Extract the (X, Y) coordinate from the center of the cell holding the provided text.  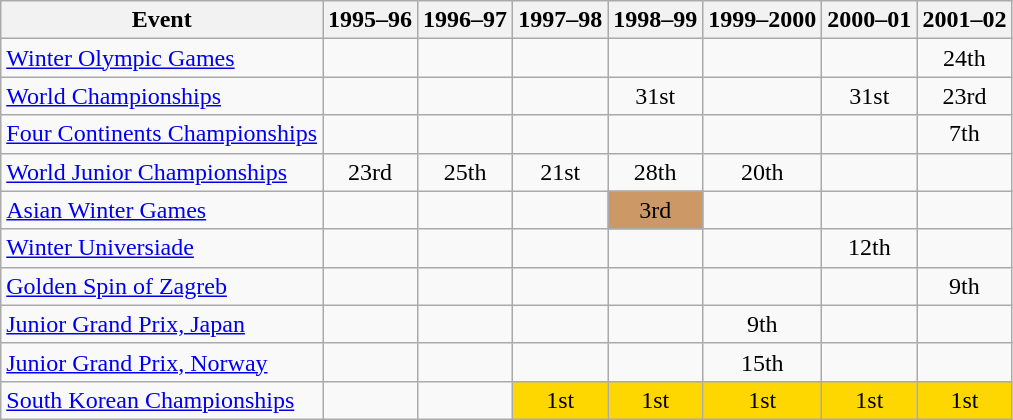
Winter Olympic Games (162, 58)
1998–99 (656, 20)
7th (964, 134)
World Junior Championships (162, 172)
20th (762, 172)
Golden Spin of Zagreb (162, 286)
Event (162, 20)
1995–96 (370, 20)
2001–02 (964, 20)
21st (560, 172)
2000–01 (870, 20)
Junior Grand Prix, Norway (162, 362)
South Korean Championships (162, 400)
1996–97 (466, 20)
12th (870, 248)
World Championships (162, 96)
Four Continents Championships (162, 134)
28th (656, 172)
1999–2000 (762, 20)
15th (762, 362)
Junior Grand Prix, Japan (162, 324)
24th (964, 58)
Asian Winter Games (162, 210)
25th (466, 172)
3rd (656, 210)
1997–98 (560, 20)
Winter Universiade (162, 248)
